Identify which cell holds the provided text, then report its [x, y] central coordinate. 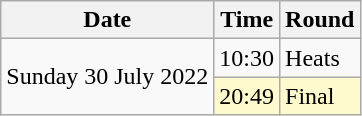
Heats [320, 58]
Round [320, 20]
Date [108, 20]
Time [247, 20]
10:30 [247, 58]
Sunday 30 July 2022 [108, 77]
20:49 [247, 96]
Final [320, 96]
